Provide the [x, y] coordinate of the cell's center where the given text is located.  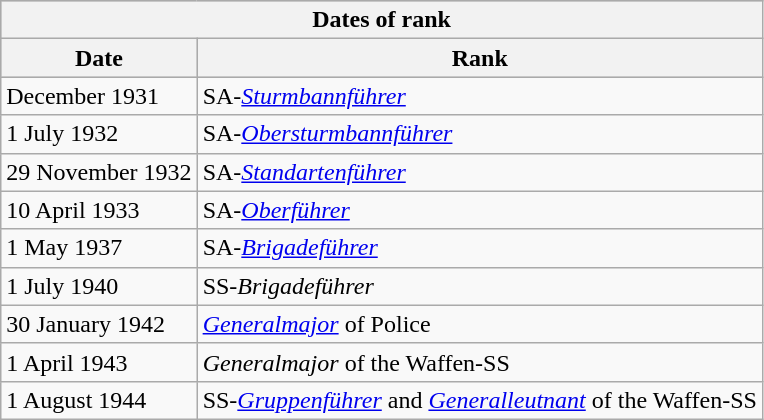
30 January 1942 [99, 324]
1 April 1943 [99, 362]
1 August 1944 [99, 400]
Generalmajor of Police [480, 324]
Rank [480, 58]
29 November 1932 [99, 172]
SA-Oberführer [480, 210]
SA-Brigadeführer [480, 248]
December 1931 [99, 96]
1 July 1940 [99, 286]
SA-Standartenführer [480, 172]
SA-Obersturmbannführer [480, 134]
SA-Sturmbannführer [480, 96]
Dates of rank [382, 20]
10 April 1933 [99, 210]
SS-Gruppenführer and Generalleutnant of the Waffen-SS [480, 400]
1 May 1937 [99, 248]
1 July 1932 [99, 134]
Generalmajor of the Waffen-SS [480, 362]
Date [99, 58]
SS-Brigadeführer [480, 286]
